Pinpoint the cell where the given text exists, returning its [X, Y] midpoint coordinate. 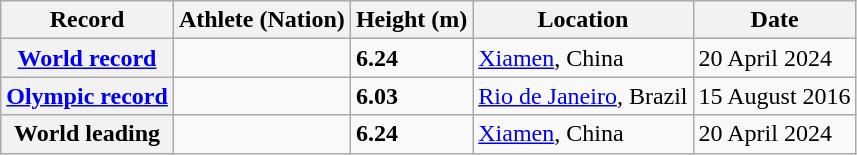
Athlete (Nation) [262, 20]
15 August 2016 [774, 96]
World leading [88, 134]
Height (m) [411, 20]
Date [774, 20]
Rio de Janeiro, Brazil [583, 96]
6.03 [411, 96]
Record [88, 20]
World record [88, 58]
Olympic record [88, 96]
Location [583, 20]
